Locate the cell with the specified text and output its [X, Y] center coordinate. 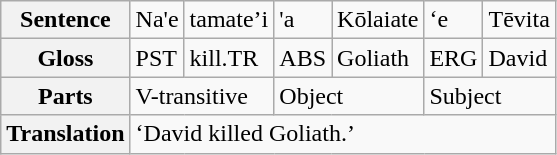
PST [157, 58]
Gloss [66, 58]
Object [349, 96]
Kōlaiate [378, 20]
Tēvita [519, 20]
‘David killed Goliath.’ [342, 134]
V-transitive [202, 96]
Subject [490, 96]
‘e [454, 20]
Sentence [66, 20]
Translation [66, 134]
David [519, 58]
ERG [454, 58]
Parts [66, 96]
tamate’i [229, 20]
Goliath [378, 58]
Na'e [157, 20]
ABS [303, 58]
kill.TR [229, 58]
'a [303, 20]
